Detect which cell encompasses the target text, then output its (x, y) center coordinate. 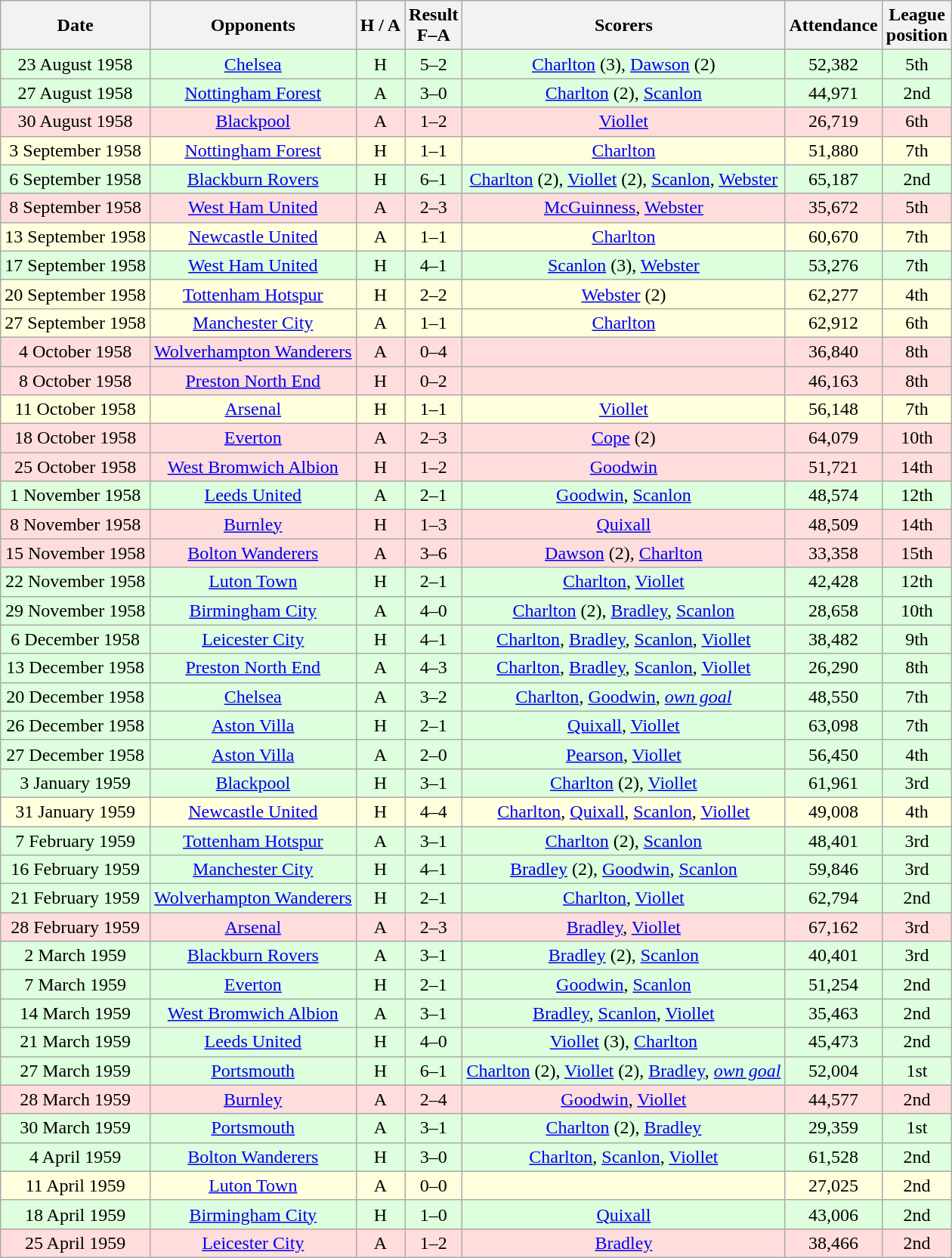
Charlton (2), Bradley (624, 1128)
2–2 (434, 294)
36,840 (833, 351)
9th (916, 639)
23 August 1958 (76, 64)
31 January 1959 (76, 811)
Bradley (2), Scanlon (624, 956)
11 October 1958 (76, 410)
4 October 1958 (76, 351)
25 October 1958 (76, 467)
15th (916, 553)
51,254 (833, 984)
62,794 (833, 898)
21 March 1959 (76, 1042)
48,574 (833, 496)
2–4 (434, 1099)
56,148 (833, 410)
Charlton, Scanlon, Viollet (624, 1157)
Bradley (624, 1243)
67,162 (833, 927)
13 September 1958 (76, 236)
Opponents (252, 26)
65,187 (833, 179)
30 March 1959 (76, 1128)
3 September 1958 (76, 150)
44,577 (833, 1099)
0–2 (434, 380)
Goodwin (624, 467)
51,880 (833, 150)
7 March 1959 (76, 984)
Bradley (2), Goodwin, Scanlon (624, 870)
38,466 (833, 1243)
Quixall, Viollet (624, 725)
27 December 1958 (76, 754)
27,025 (833, 1185)
6 September 1958 (76, 179)
61,528 (833, 1157)
4–3 (434, 668)
62,912 (833, 323)
McGuinness, Webster (624, 208)
1–0 (434, 1214)
Charlton, Goodwin, own goal (624, 697)
61,961 (833, 783)
52,382 (833, 64)
Charlton (3), Dawson (2) (624, 64)
Viollet (3), Charlton (624, 1042)
Bradley, Viollet (624, 927)
48,401 (833, 841)
43,006 (833, 1214)
3 January 1959 (76, 783)
29,359 (833, 1128)
21 February 1959 (76, 898)
1 November 1958 (76, 496)
56,450 (833, 754)
Dawson (2), Charlton (624, 553)
29 November 1958 (76, 610)
26,290 (833, 668)
11 April 1959 (76, 1185)
6 December 1958 (76, 639)
35,463 (833, 1013)
H / A (380, 26)
3–2 (434, 697)
48,550 (833, 697)
40,401 (833, 956)
Attendance (833, 26)
45,473 (833, 1042)
16 February 1959 (76, 870)
8 November 1958 (76, 524)
Scanlon (3), Webster (624, 265)
Bradley, Scanlon, Viollet (624, 1013)
38,482 (833, 639)
ResultF–A (434, 26)
2 March 1959 (76, 956)
27 March 1959 (76, 1071)
52,004 (833, 1071)
20 September 1958 (76, 294)
8 October 1958 (76, 380)
Charlton (2), Viollet (2), Bradley, own goal (624, 1071)
Cope (2) (624, 438)
64,079 (833, 438)
28 February 1959 (76, 927)
28,658 (833, 610)
28 March 1959 (76, 1099)
5–2 (434, 64)
25 April 1959 (76, 1243)
30 August 1958 (76, 122)
53,276 (833, 265)
Goodwin, Viollet (624, 1099)
27 September 1958 (76, 323)
27 August 1958 (76, 93)
18 October 1958 (76, 438)
48,509 (833, 524)
0–0 (434, 1185)
35,672 (833, 208)
13 December 1958 (76, 668)
2–0 (434, 754)
7 February 1959 (76, 841)
1–3 (434, 524)
26,719 (833, 122)
14 March 1959 (76, 1013)
44,971 (833, 93)
59,846 (833, 870)
Charlton (2), Viollet (624, 783)
Charlton (2), Bradley, Scanlon (624, 610)
Date (76, 26)
Pearson, Viollet (624, 754)
51,721 (833, 467)
22 November 1958 (76, 582)
4 April 1959 (76, 1157)
33,358 (833, 553)
4–4 (434, 811)
26 December 1958 (76, 725)
Webster (2) (624, 294)
15 November 1958 (76, 553)
0–4 (434, 351)
Charlton, Quixall, Scanlon, Viollet (624, 811)
8 September 1958 (76, 208)
60,670 (833, 236)
Leagueposition (916, 26)
17 September 1958 (76, 265)
49,008 (833, 811)
Charlton (2), Viollet (2), Scanlon, Webster (624, 179)
3–6 (434, 553)
20 December 1958 (76, 697)
Scorers (624, 26)
62,277 (833, 294)
46,163 (833, 380)
63,098 (833, 725)
42,428 (833, 582)
18 April 1959 (76, 1214)
